Identify which cell holds the provided text, then report its (x, y) central coordinate. 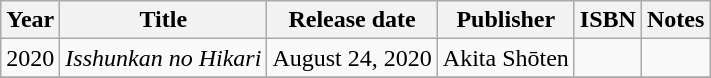
Notes (675, 20)
Publisher (506, 20)
Akita Shōten (506, 58)
Title (164, 20)
Isshunkan no Hikari (164, 58)
August 24, 2020 (352, 58)
Release date (352, 20)
2020 (30, 58)
Year (30, 20)
ISBN (608, 20)
